Extract the (x, y) coordinate from the center of the cell holding the provided text.  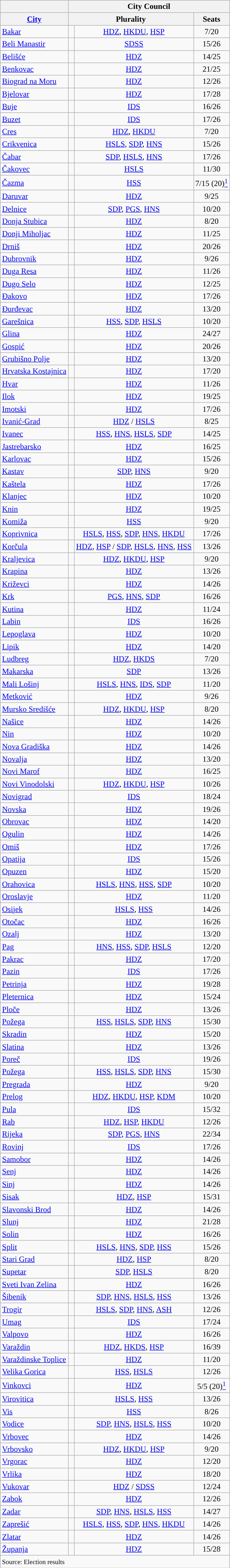
Benkovac (34, 69)
Garešnica (34, 321)
Korčula (34, 546)
Jastrebarsko (34, 446)
Donja Stubica (34, 221)
Hvar (34, 384)
Prelog (34, 1097)
Ivanić-Grad (34, 421)
Slunj (34, 1222)
Lipik (34, 646)
Mursko Središće (34, 709)
HSLS, SDP, HNS (134, 144)
8/26 (212, 1412)
Čakovec (34, 169)
Supetar (34, 1272)
17/24 (212, 1322)
Imotski (34, 409)
22/34 (212, 1134)
Belišće (34, 57)
Zlatar (34, 1536)
Ozalj (34, 934)
Dugo Selo (34, 284)
Ogulin (34, 834)
SDP, HSLS (134, 1272)
Source: Election results (115, 1561)
Novi Marof (34, 772)
HDZ, HKDU (134, 131)
11/25 (212, 234)
Beli Manastir (34, 44)
Solin (34, 1234)
Vinkovci (34, 1385)
Varaždinske Toplice (34, 1359)
SDP, HNS (134, 472)
HSLS, HNS, HSS, SDP (134, 884)
Bakar (34, 32)
Kaštela (34, 484)
Makarska (34, 672)
Labin (34, 621)
Slatina (34, 1047)
Poreč (34, 1059)
Vrgorac (34, 1462)
Osijek (34, 909)
Pag (34, 947)
11/24 (212, 609)
Županja (34, 1549)
SDP, HSLS, HNS (134, 157)
Novalja (34, 759)
21/25 (212, 69)
24/27 (212, 334)
Kraljevica (34, 559)
Velika Gorica (34, 1372)
Stari Grad (34, 1259)
17/28 (212, 94)
Zadar (34, 1511)
Nin (34, 734)
Pakrac (34, 959)
Rab (34, 1122)
Plurality (131, 19)
8/25 (212, 421)
18/24 (212, 796)
Rovinj (34, 1147)
Klanjec (34, 496)
Zabok (34, 1499)
Cres (34, 131)
Omiš (34, 846)
Gospić (34, 346)
Sveti Ivan Zelina (34, 1284)
Biograd na Moru (34, 81)
HSLS, HNS, IDS, SDP (134, 684)
Koprivnica (34, 534)
HSLS, SDP, HNS, ASH (134, 1309)
Ploče (34, 1009)
19/28 (212, 984)
Nova Gradiška (34, 747)
Pregrada (34, 1084)
Mali Lošinj (34, 684)
Samobor (34, 1159)
HDZ / HSLS (134, 421)
5/5 (20)1 (212, 1385)
Krk (34, 596)
18/20 (212, 1474)
HNS, HSS, SDP, HSLS (134, 947)
Vukovar (34, 1487)
Novigrad (34, 796)
Lepoglava (34, 634)
Zaprešić (34, 1524)
Krapina (34, 571)
Pleternica (34, 997)
Drniš (34, 246)
Umag (34, 1322)
15/32 (212, 1109)
Dubrovnik (34, 259)
Delnice (34, 209)
Vodice (34, 1424)
Vrbovsko (34, 1449)
Opuzen (34, 872)
Grubišno Polje (34, 359)
Ivanec (34, 434)
HSLS (134, 169)
16/39 (212, 1347)
Novi Vinodolski (34, 784)
Donji Miholjac (34, 234)
HSS, SDP, HSLS (134, 321)
Đurđevac (34, 309)
Otočac (34, 922)
15/31 (212, 1197)
HDZ, HKDS (134, 659)
Crikvenica (34, 144)
HSS, HNS, HSLS, SDP (134, 434)
Opatija (34, 859)
Komiža (34, 521)
Sinj (34, 1184)
Varaždin (34, 1347)
15/24 (212, 997)
Duga Resa (34, 271)
Trogir (34, 1309)
HSLS, HNS, SDP, HSS (134, 1247)
Vrbovec (34, 1437)
Senj (34, 1172)
Oroslavje (34, 897)
Ludbreg (34, 659)
Đakovo (34, 296)
Knin (34, 509)
9/25 (212, 196)
Bjelovar (34, 94)
Križevci (34, 584)
HSS, HSLS (134, 1372)
Karlovac (34, 459)
Rijeka (34, 1134)
Šibenik (34, 1297)
HDZ, HSP, HKDU (134, 1122)
City Council (149, 7)
HDZ, HKDU, HSP, KDM (134, 1097)
12/24 (212, 1487)
14/27 (212, 1511)
Valpovo (34, 1334)
15/28 (212, 1549)
7/15 (20)1 (212, 183)
Čabar (34, 157)
11/30 (212, 169)
Skradin (34, 1034)
SDP (134, 672)
Vrlika (34, 1474)
Slavonski Brod (34, 1209)
Pazin (34, 972)
Čazma (34, 183)
Ilok (34, 396)
PGS, HNS, SDP (134, 596)
Kutina (34, 609)
Novska (34, 809)
12/25 (212, 284)
HDZ, HSP / SDP, HSLS, HNS, HSS (134, 546)
Daruvar (34, 196)
HDZ, HKDS, HSP (134, 1347)
10/26 (212, 784)
Metković (34, 697)
Seats (212, 19)
Glina (34, 334)
Buzet (34, 119)
Vis (34, 1412)
City (34, 19)
Orahovica (34, 884)
HDZ / SDSS (134, 1487)
21/28 (212, 1222)
Pula (34, 1109)
Petrinja (34, 984)
Split (34, 1247)
Obrovac (34, 821)
SDSS (134, 44)
Buje (34, 106)
Sisak (34, 1197)
Hrvatska Kostajnica (34, 371)
Virovitica (34, 1399)
Kastav (34, 472)
Našice (34, 722)
